Return the (x, y) coordinate for the center point of the cell that contains the specified text.  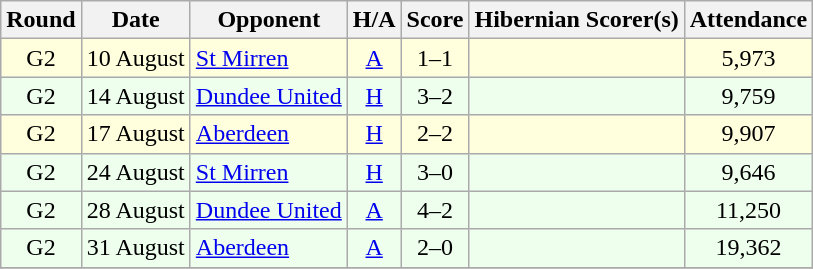
1–1 (435, 58)
5,973 (748, 58)
Opponent (268, 20)
24 August (136, 172)
3–2 (435, 96)
28 August (136, 210)
9,646 (748, 172)
14 August (136, 96)
Hibernian Scorer(s) (576, 20)
4–2 (435, 210)
19,362 (748, 248)
31 August (136, 248)
Round (41, 20)
H/A (374, 20)
Attendance (748, 20)
10 August (136, 58)
9,759 (748, 96)
9,907 (748, 134)
3–0 (435, 172)
Score (435, 20)
Date (136, 20)
17 August (136, 134)
2–2 (435, 134)
11,250 (748, 210)
2–0 (435, 248)
